Search for the cell housing the specified text and yield its (X, Y) center coordinate. 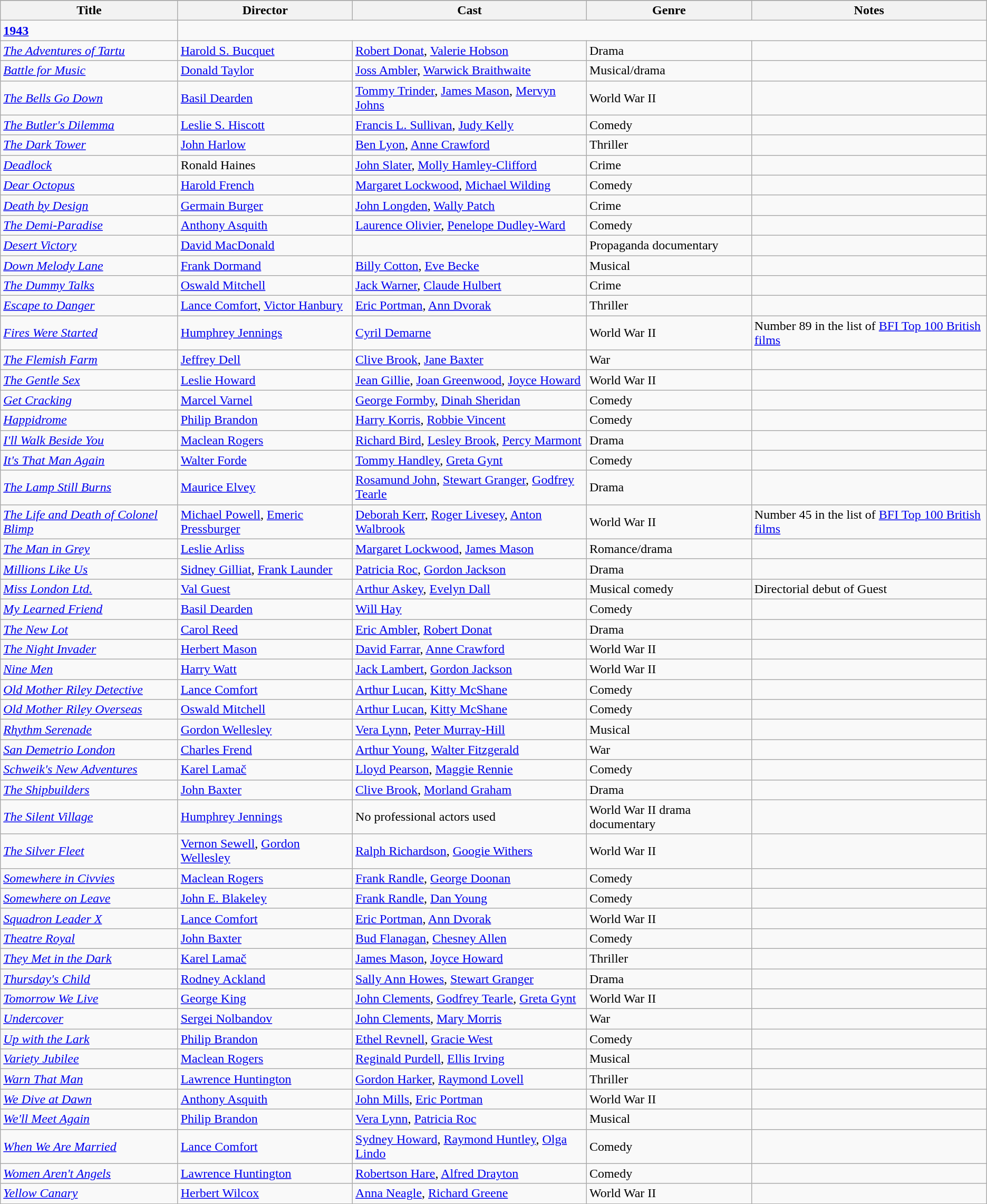
The Silent Village (89, 817)
Happidrome (89, 420)
Margaret Lockwood, James Mason (470, 549)
John Clements, Godfrey Tearle, Greta Gynt (470, 999)
Lance Comfort, Victor Hanbury (265, 306)
Billy Cotton, Eve Becke (470, 265)
George King (265, 999)
Number 45 in the list of BFI Top 100 British films (869, 522)
Old Mother Riley Detective (89, 690)
Variety Jubilee (89, 1059)
Miss London Ltd. (89, 589)
Harold French (265, 185)
Francis L. Sullivan, Judy Kelly (470, 125)
The Flemish Farm (89, 360)
Up with the Lark (89, 1039)
Harold S. Bucquet (265, 51)
Harry Watt (265, 669)
The Life and Death of Colonel Blimp (89, 522)
John E. Blakeley (265, 898)
Women Aren't Angels (89, 1173)
The Gentle Sex (89, 380)
Arthur Askey, Evelyn Dall (470, 589)
Rodney Ackland (265, 979)
Squadron Leader X (89, 918)
Will Hay (470, 609)
Millions Like Us (89, 569)
Herbert Wilcox (265, 1193)
Tomorrow We Live (89, 999)
We'll Meet Again (89, 1119)
Dear Octopus (89, 185)
Harry Korris, Robbie Vincent (470, 420)
It's That Man Again (89, 460)
Musical comedy (669, 589)
Sidney Gilliat, Frank Launder (265, 569)
Director (265, 11)
Deborah Kerr, Roger Livesey, Anton Walbrook (470, 522)
Get Cracking (89, 400)
Gordon Wellesley (265, 730)
Leslie Howard (265, 380)
The New Lot (89, 629)
Leslie S. Hiscott (265, 125)
Robertson Hare, Alfred Drayton (470, 1173)
No professional actors used (470, 817)
Val Guest (265, 589)
David MacDonald (265, 245)
Schweik's New Adventures (89, 770)
John Clements, Mary Morris (470, 1019)
Ben Lyon, Anne Crawford (470, 145)
Warn That Man (89, 1079)
The Bells Go Down (89, 98)
Clive Brook, Jane Baxter (470, 360)
Frank Randle, Dan Young (470, 898)
Romance/drama (669, 549)
Down Melody Lane (89, 265)
Death by Design (89, 205)
Ethel Revnell, Gracie West (470, 1039)
Leslie Arliss (265, 549)
The Silver Fleet (89, 851)
Fires Were Started (89, 333)
Battle for Music (89, 71)
Cast (470, 11)
John Mills, Eric Portman (470, 1099)
Rhythm Serenade (89, 730)
The Demi-Paradise (89, 225)
Rosamund John, Stewart Granger, Godfrey Tearle (470, 487)
The Night Invader (89, 649)
Ralph Richardson, Googie Withers (470, 851)
Marcel Varnel (265, 400)
When We Are Married (89, 1146)
The Shipbuilders (89, 790)
Frank Dormand (265, 265)
Charles Frend (265, 750)
George Formby, Dinah Sheridan (470, 400)
Maurice Elvey (265, 487)
Tommy Handley, Greta Gynt (470, 460)
Gordon Harker, Raymond Lovell (470, 1079)
Musical/drama (669, 71)
Vernon Sewell, Gordon Wellesley (265, 851)
Jack Warner, Claude Hulbert (470, 286)
Undercover (89, 1019)
Tommy Trinder, James Mason, Mervyn Johns (470, 98)
John Slater, Molly Hamley-Clifford (470, 165)
We Dive at Dawn (89, 1099)
Jeffrey Dell (265, 360)
Germain Burger (265, 205)
Michael Powell, Emeric Pressburger (265, 522)
Margaret Lockwood, Michael Wilding (470, 185)
Somewhere in Civvies (89, 878)
Somewhere on Leave (89, 898)
Reginald Purdell, Ellis Irving (470, 1059)
Sergei Nolbandov (265, 1019)
Title (89, 11)
The Adventures of Tartu (89, 51)
World War II drama documentary (669, 817)
Notes (869, 11)
Old Mother Riley Overseas (89, 710)
Thursday's Child (89, 979)
The Dark Tower (89, 145)
John Harlow (265, 145)
They Met in the Dark (89, 958)
Vera Lynn, Peter Murray-Hill (470, 730)
John Longden, Wally Patch (470, 205)
The Man in Grey (89, 549)
Number 89 in the list of BFI Top 100 British films (869, 333)
Ronald Haines (265, 165)
The Butler's Dilemma (89, 125)
Eric Ambler, Robert Donat (470, 629)
Desert Victory (89, 245)
Propaganda documentary (669, 245)
Herbert Mason (265, 649)
Jack Lambert, Gordon Jackson (470, 669)
Richard Bird, Lesley Brook, Percy Marmont (470, 440)
Vera Lynn, Patricia Roc (470, 1119)
Theatre Royal (89, 938)
Nine Men (89, 669)
David Farrar, Anne Crawford (470, 649)
1943 (89, 31)
Clive Brook, Morland Graham (470, 790)
Donald Taylor (265, 71)
Yellow Canary (89, 1193)
Walter Forde (265, 460)
Sydney Howard, Raymond Huntley, Olga Lindo (470, 1146)
Robert Donat, Valerie Hobson (470, 51)
Deadlock (89, 165)
Directorial debut of Guest (869, 589)
James Mason, Joyce Howard (470, 958)
Patricia Roc, Gordon Jackson (470, 569)
San Demetrio London (89, 750)
Joss Ambler, Warwick Braithwaite (470, 71)
Sally Ann Howes, Stewart Granger (470, 979)
My Learned Friend (89, 609)
Escape to Danger (89, 306)
Cyril Demarne (470, 333)
Arthur Young, Walter Fitzgerald (470, 750)
Laurence Olivier, Penelope Dudley-Ward (470, 225)
The Lamp Still Burns (89, 487)
Frank Randle, George Doonan (470, 878)
Genre (669, 11)
Anna Neagle, Richard Greene (470, 1193)
Bud Flanagan, Chesney Allen (470, 938)
Carol Reed (265, 629)
I'll Walk Beside You (89, 440)
Jean Gillie, Joan Greenwood, Joyce Howard (470, 380)
The Dummy Talks (89, 286)
Lloyd Pearson, Maggie Rennie (470, 770)
